From the cell containing the given text, extract its center point as (x, y) coordinate. 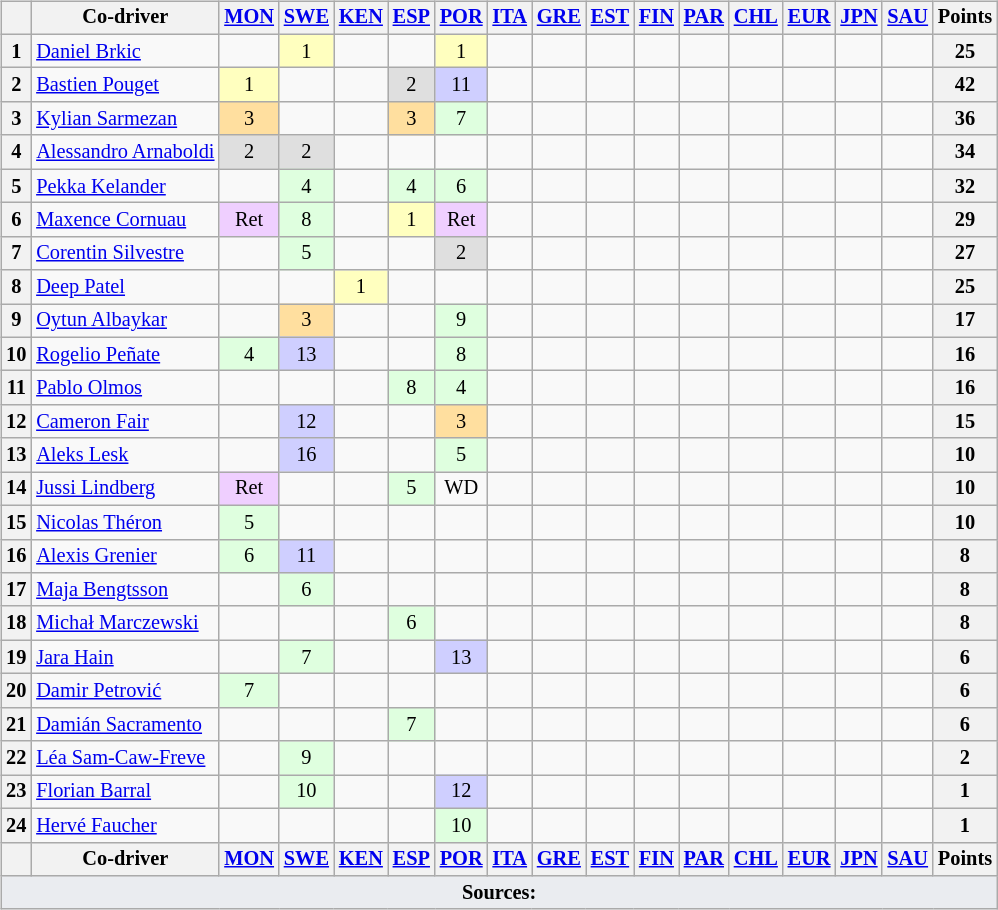
Maxence Cornuau (125, 220)
Michał Marczewski (125, 623)
Pablo Olmos (125, 388)
14 (16, 489)
Damián Sacramento (125, 724)
Nicolas Théron (125, 522)
24 (16, 825)
29 (965, 220)
42 (965, 85)
23 (16, 792)
Rogelio Peñate (125, 354)
Bastien Pouget (125, 85)
Maja Bengtsson (125, 590)
18 (16, 623)
WD (462, 489)
22 (16, 758)
Florian Barral (125, 792)
21 (16, 724)
Jara Hain (125, 657)
Oytun Albaykar (125, 321)
36 (965, 119)
19 (16, 657)
Hervé Faucher (125, 825)
Cameron Fair (125, 422)
34 (965, 152)
20 (16, 691)
Sources: (499, 893)
27 (965, 253)
Léa Sam-Caw-Freve (125, 758)
Deep Patel (125, 287)
Alexis Grenier (125, 556)
Aleks Lesk (125, 455)
Kylian Sarmezan (125, 119)
Alessandro Arnaboldi (125, 152)
32 (965, 186)
Corentin Silvestre (125, 253)
Pekka Kelander (125, 186)
Jussi Lindberg (125, 489)
Daniel Brkic (125, 51)
Damir Petrović (125, 691)
